Return (X, Y) of the center of cell containing provided text 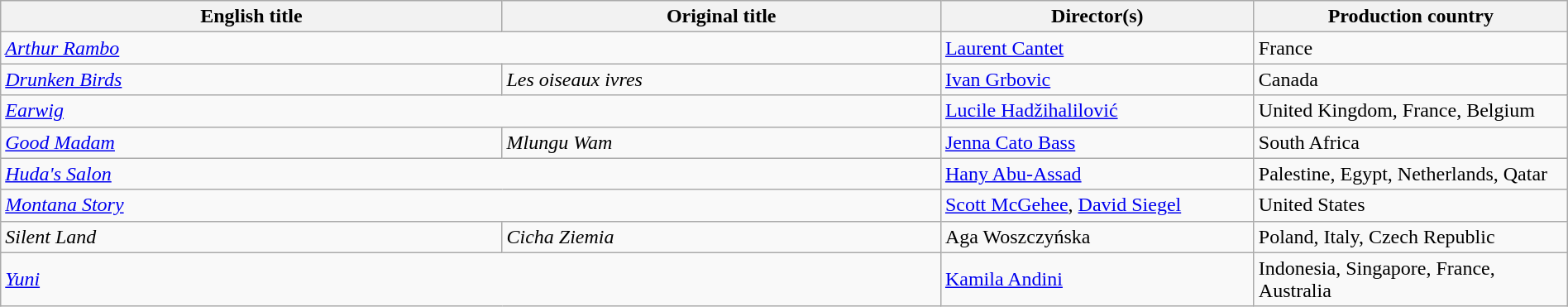
Drunken Birds (251, 79)
Good Madam (251, 142)
Arthur Rambo (471, 48)
Indonesia, Singapore, France, Australia (1411, 280)
Canada (1411, 79)
South Africa (1411, 142)
Cicha Ziemia (721, 237)
Jenna Cato Bass (1097, 142)
United States (1411, 205)
Poland, Italy, Czech Republic (1411, 237)
United Kingdom, France, Belgium (1411, 111)
Les oiseaux ivres (721, 79)
Montana Story (471, 205)
Laurent Cantet (1097, 48)
English title (251, 17)
Mlungu Wam (721, 142)
Silent Land (251, 237)
Lucile Hadžihalilović (1097, 111)
Aga Woszczyńska (1097, 237)
Palestine, Egypt, Netherlands, Qatar (1411, 174)
Huda's Salon (471, 174)
Scott McGehee, David Siegel (1097, 205)
Original title (721, 17)
Kamila Andini (1097, 280)
Yuni (471, 280)
Production country (1411, 17)
Director(s) (1097, 17)
Earwig (471, 111)
Ivan Grbovic (1097, 79)
France (1411, 48)
Hany Abu-Assad (1097, 174)
